Locate the cell with the specified text and output its [X, Y] center coordinate. 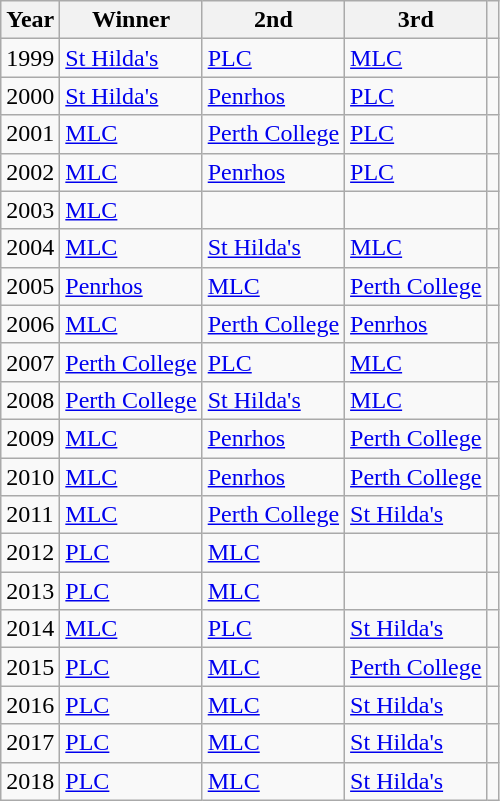
2000 [30, 96]
2014 [30, 629]
2003 [30, 210]
2nd [273, 20]
Winner [131, 20]
2013 [30, 591]
2002 [30, 172]
2009 [30, 438]
3rd [416, 20]
2015 [30, 667]
2001 [30, 134]
2018 [30, 781]
2008 [30, 400]
2011 [30, 515]
2006 [30, 324]
2016 [30, 705]
2005 [30, 286]
2007 [30, 362]
2012 [30, 553]
2004 [30, 248]
Year [30, 20]
1999 [30, 58]
2010 [30, 477]
2017 [30, 743]
